Search for the cell housing the specified text and yield its (x, y) center coordinate. 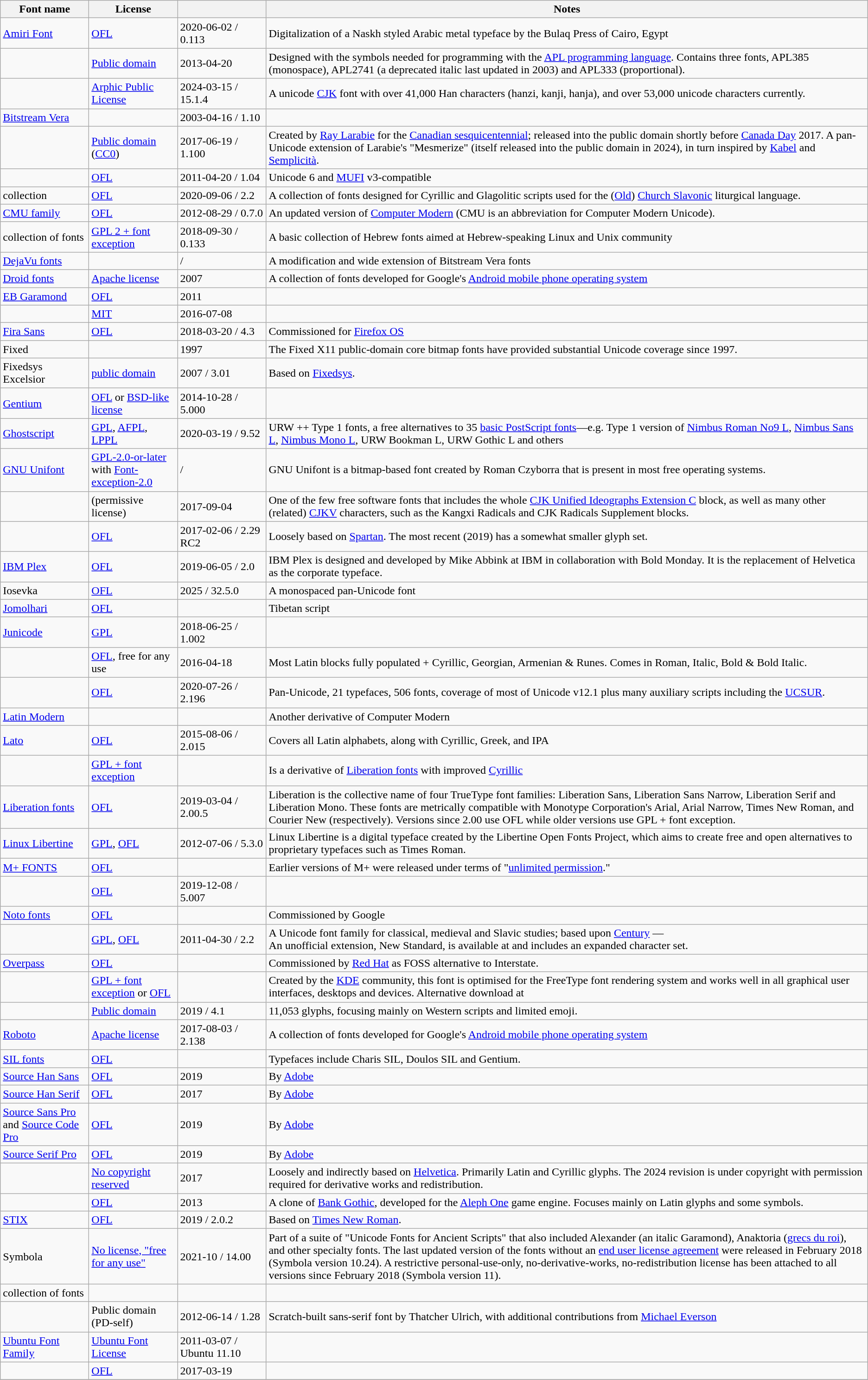
Notes (567, 9)
Arphic Public License (134, 94)
(permissive license) (134, 507)
DejaVu fonts (45, 261)
2017-06-19 / 1.100 (222, 148)
GNU Unifont (45, 470)
Font name (45, 9)
Public domain (PD-self) (134, 1316)
GPL + font exception or OFL (134, 987)
Roboto (45, 1034)
IBM Plex (45, 567)
Based on Fixedsys. (567, 373)
GPL-2.0-or-later with Font-exception-2.0 (134, 470)
Latin Modern (45, 717)
Fixed (45, 349)
2003-04-16 / 1.10 (222, 117)
Source Serif Pro (45, 1155)
A modification and wide extension of Bitstream Vera fonts (567, 261)
A collection of fonts designed for Cyrillic and Glagolitic scripts used for the (Old) Church Slavonic liturgical language. (567, 195)
Commissioned by Red Hat as FOSS alternative to Interstate. (567, 963)
Fira Sans (45, 332)
Digitalization of a Naskh styled Arabic metal typeface by the Bulaq Press of Cairo, Egypt (567, 33)
No copyright reserved (134, 1178)
2019-03-04 / 2.00.5 (222, 807)
2019-12-08 / 5.007 (222, 892)
2013 (222, 1202)
2018-09-30 / 0.133 (222, 237)
2011-04-30 / 2.2 (222, 939)
A basic collection of Hebrew fonts aimed at Hebrew-speaking Linux and Unix community (567, 237)
2020-03-19 / 9.52 (222, 433)
Droid fonts (45, 278)
OFL, free for any use (134, 662)
EB Garamond (45, 296)
public domain (134, 373)
Bitstream Vera (45, 117)
M+ FONTS (45, 867)
OFL or BSD-like license (134, 404)
The Fixed X11 public-domain core bitmap fonts have provided substantial Unicode coverage since 1997. (567, 349)
Gentium (45, 404)
2012-06-14 / 1.28 (222, 1316)
2020-07-26 / 2.196 (222, 692)
Source Han Sans (45, 1076)
2017-09-04 (222, 507)
CMU family (45, 213)
2014-10-28 / 5.000 (222, 404)
GPL (134, 632)
2017-08-03 / 2.138 (222, 1034)
2012-07-06 / 5.3.0 (222, 843)
2017-03-19 (222, 1371)
Linux Libertine (45, 843)
2020-06-02 / 0.113 (222, 33)
Loosely based on Spartan. The most recent (2019) has a somewhat smaller glyph set. (567, 536)
2020-09-06 / 2.2 (222, 195)
Lato (45, 740)
GPL, AFPL, LPPL (134, 433)
A monospaced pan-Unicode font (567, 591)
GNU Unifont is a bitmap-based font created by Roman Czyborra that is present in most free operating systems. (567, 470)
collection (45, 195)
A unicode CJK font with over 41,000 Han characters (hanzi, kanji, hanja), and over 53,000 unicode characters currently. (567, 94)
Earlier versions of M+ were released under terms of "unlimited permission." (567, 867)
Most Latin blocks fully populated + Cyrillic, Georgian, Armenian & Runes. Comes in Roman, Italic, Bold & Bold Italic. (567, 662)
2018-03-20 / 4.3 (222, 332)
2013-04-20 (222, 63)
Commissioned for Firefox OS (567, 332)
2021-10 / 14.00 (222, 1256)
11,053 glyphs, focusing mainly on Western scripts and limited emoji. (567, 1011)
A clone of Bank Gothic, developed for the Aleph One game engine. Focuses mainly on Latin glyphs and some symbols. (567, 1202)
2016-04-18 (222, 662)
Typefaces include Charis SIL, Doulos SIL and Gentium. (567, 1059)
Noto fonts (45, 915)
2018-06-25 / 1.002 (222, 632)
Tibetan script (567, 608)
2019-06-05 / 2.0 (222, 567)
STIX (45, 1220)
Overpass (45, 963)
An updated version of Computer Modern (CMU is an abbreviation for Computer Modern Unicode). (567, 213)
2007 (222, 278)
2011-03-07 / Ubuntu 11.10 (222, 1347)
Symbola (45, 1256)
Commissioned by Google (567, 915)
2011-04-20 / 1.04 (222, 178)
Junicode (45, 632)
2015-08-06 / 2.015 (222, 740)
License (134, 9)
MIT (134, 314)
No license, "free for any use" (134, 1256)
2019 / 2.0.2 (222, 1220)
Source Sans Pro and Source Code Pro (45, 1124)
SIL fonts (45, 1059)
2024-03-15 / 15.1.4 (222, 94)
Ubuntu Font Family (45, 1347)
2019 / 4.1 (222, 1011)
Ubuntu Font License (134, 1347)
2017-02-06 / 2.29 RC2 (222, 536)
Scratch-built sans-serif font by Thatcher Ulrich, with additional contributions from Michael Everson (567, 1316)
GPL 2 + font exception (134, 237)
1997 (222, 349)
2007 / 3.01 (222, 373)
Iosevka (45, 591)
GPL + font exception (134, 771)
Fixedsys Excelsior (45, 373)
Amiri Font (45, 33)
Jomolhari (45, 608)
Another derivative of Computer Modern (567, 717)
Is a derivative of Liberation fonts with improved Cyrillic (567, 771)
Ghostscript (45, 433)
2025 / 32.5.0 (222, 591)
Covers all Latin alphabets, along with Cyrillic, Greek, and IPA (567, 740)
Based on Times New Roman. (567, 1220)
Liberation fonts (45, 807)
2016-07-08 (222, 314)
Unicode 6 and MUFI v3-compatible (567, 178)
Source Han Serif (45, 1094)
Public domain (CC0) (134, 148)
2012-08-29 / 0.7.0 (222, 213)
Pan-Unicode, 21 typefaces, 506 fonts, coverage of most of Unicode v12.1 plus many auxiliary scripts including the UCSUR. (567, 692)
2011 (222, 296)
